Pinpoint the cell where the given text exists, returning its (x, y) midpoint coordinate. 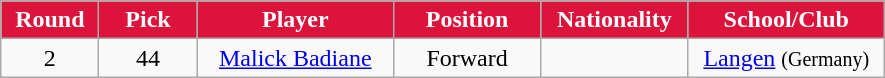
Malick Badiane (295, 58)
44 (148, 58)
School/Club (786, 20)
Round (50, 20)
Position (466, 20)
Nationality (614, 20)
Forward (466, 58)
2 (50, 58)
Player (295, 20)
Langen (Germany) (786, 58)
Pick (148, 20)
